Return the [X, Y] coordinate for the center point of the cell that contains the specified text.  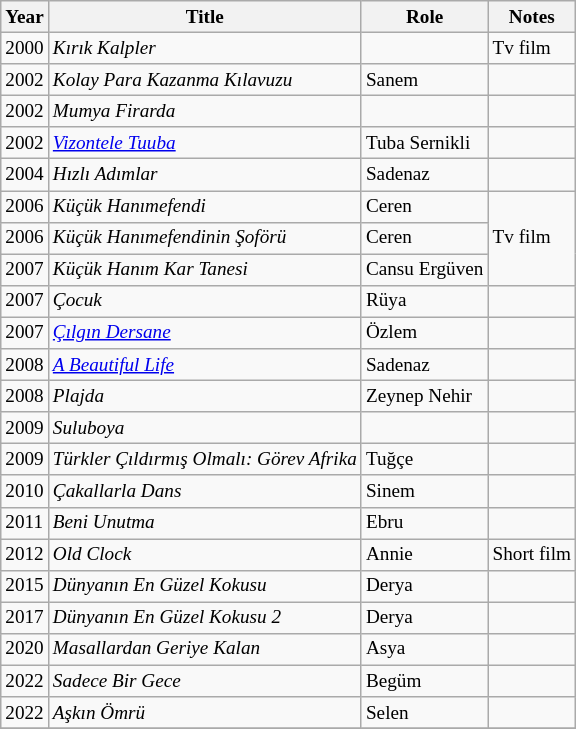
2011 [25, 523]
Sadece Bir Gece [204, 681]
Dünyanın En Güzel Kokusu [204, 586]
Sinem [424, 491]
2012 [25, 554]
Küçük Hanımefendinin Şoförü [204, 238]
Küçük Hanım Kar Tanesi [204, 270]
Mumya Firarda [204, 111]
Plajda [204, 396]
Türkler Çıldırmış Olmalı: Görev Afrika [204, 460]
2017 [25, 618]
Title [204, 17]
Suluboya [204, 428]
2000 [25, 48]
Year [25, 17]
Sanem [424, 80]
2004 [25, 175]
Aşkın Ömrü [204, 713]
Beni Unutma [204, 523]
Kırık Kalpler [204, 48]
Cansu Ergüven [424, 270]
Özlem [424, 333]
Old Clock [204, 554]
Short film [532, 554]
Çocuk [204, 301]
Asya [424, 649]
2020 [25, 649]
Dünyanın En Güzel Kokusu 2 [204, 618]
Kolay Para Kazanma Kılavuzu [204, 80]
Masallardan Geriye Kalan [204, 649]
Tuba Sernikli [424, 143]
Annie [424, 554]
A Beautiful Life [204, 365]
Tuğçe [424, 460]
Hızlı Adımlar [204, 175]
Begüm [424, 681]
Ebru [424, 523]
Çakallarla Dans [204, 491]
Notes [532, 17]
2015 [25, 586]
Çılgın Dersane [204, 333]
Zeynep Nehir [424, 396]
Selen [424, 713]
Rüya [424, 301]
2010 [25, 491]
Küçük Hanımefendi [204, 206]
Role [424, 17]
Vizontele Tuuba [204, 143]
